Return the [x, y] coordinate for the center point of the cell that contains the specified text.  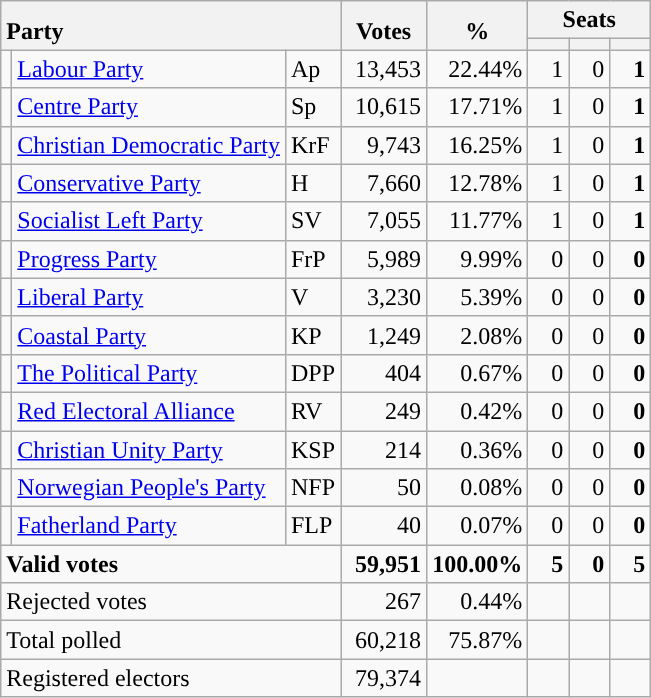
0.67% [478, 373]
0.44% [478, 602]
11.77% [478, 221]
5,989 [384, 259]
V [312, 297]
0.36% [478, 449]
NFP [312, 488]
17.71% [478, 107]
FLP [312, 526]
75.87% [478, 640]
9.99% [478, 259]
13,453 [384, 69]
Christian Democratic Party [149, 145]
Progress Party [149, 259]
3,230 [384, 297]
267 [384, 602]
40 [384, 526]
Seats [590, 20]
H [312, 183]
Party [171, 26]
The Political Party [149, 373]
7,660 [384, 183]
12.78% [478, 183]
SV [312, 221]
10,615 [384, 107]
Labour Party [149, 69]
Liberal Party [149, 297]
79,374 [384, 678]
249 [384, 411]
0.08% [478, 488]
60,218 [384, 640]
Red Electoral Alliance [149, 411]
Norwegian People's Party [149, 488]
RV [312, 411]
Total polled [171, 640]
Centre Party [149, 107]
KSP [312, 449]
Christian Unity Party [149, 449]
1,249 [384, 335]
Valid votes [171, 564]
5.39% [478, 297]
Registered electors [171, 678]
22.44% [478, 69]
% [478, 26]
KP [312, 335]
DPP [312, 373]
9,743 [384, 145]
Socialist Left Party [149, 221]
59,951 [384, 564]
2.08% [478, 335]
7,055 [384, 221]
Sp [312, 107]
FrP [312, 259]
Fatherland Party [149, 526]
100.00% [478, 564]
404 [384, 373]
0.42% [478, 411]
16.25% [478, 145]
214 [384, 449]
KrF [312, 145]
Votes [384, 26]
0.07% [478, 526]
50 [384, 488]
Ap [312, 69]
Rejected votes [171, 602]
Coastal Party [149, 335]
Conservative Party [149, 183]
